Output the [x, y] coordinate of the center of the cell containing the given text.  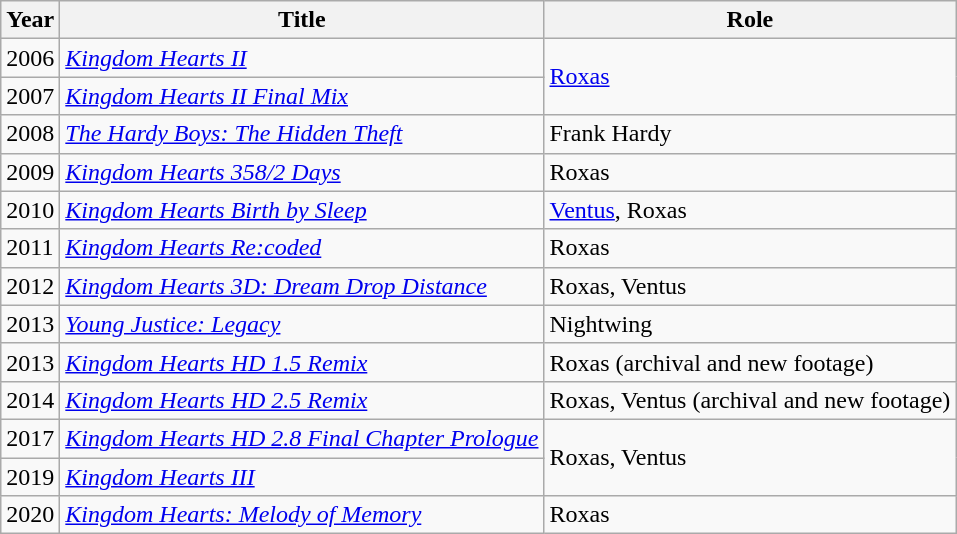
2007 [30, 96]
Nightwing [750, 324]
Young Justice: Legacy [302, 324]
Kingdom Hearts HD 2.8 Final Chapter Prologue [302, 438]
2010 [30, 210]
Role [750, 20]
Kingdom Hearts: Melody of Memory [302, 515]
Kingdom Hearts HD 2.5 Remix [302, 400]
Kingdom Hearts 3D: Dream Drop Distance [302, 286]
Kingdom Hearts HD 1.5 Remix [302, 362]
2009 [30, 172]
The Hardy Boys: The Hidden Theft [302, 134]
2017 [30, 438]
Kingdom Hearts II Final Mix [302, 96]
Title [302, 20]
2012 [30, 286]
Kingdom Hearts III [302, 477]
Ventus, Roxas [750, 210]
Roxas (archival and new footage) [750, 362]
2019 [30, 477]
Year [30, 20]
2011 [30, 248]
2006 [30, 58]
2014 [30, 400]
Frank Hardy [750, 134]
Kingdom Hearts 358/2 Days [302, 172]
Kingdom Hearts Birth by Sleep [302, 210]
2020 [30, 515]
Roxas, Ventus (archival and new footage) [750, 400]
2008 [30, 134]
Kingdom Hearts II [302, 58]
Kingdom Hearts Re:coded [302, 248]
